Identify which cell holds the provided text, then report its [X, Y] central coordinate. 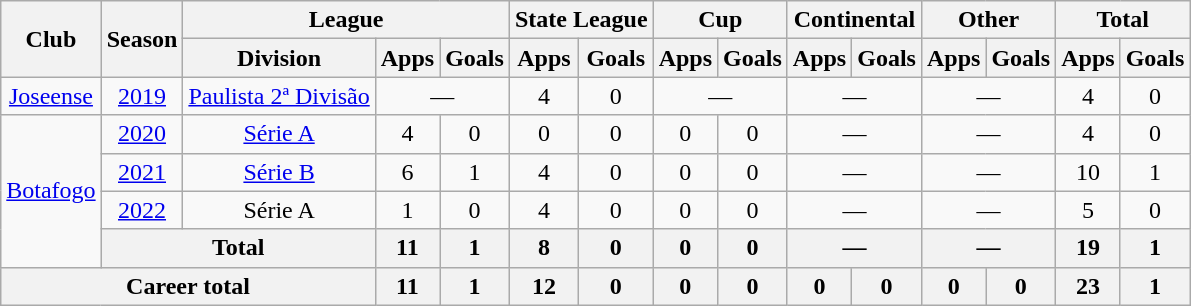
12 [544, 286]
Série B [279, 172]
10 [1088, 172]
2019 [142, 96]
5 [1088, 210]
23 [1088, 286]
State League [581, 20]
2021 [142, 172]
2022 [142, 210]
Other [988, 20]
8 [544, 248]
Continental [854, 20]
2020 [142, 134]
Career total [188, 286]
League [346, 20]
Joseense [51, 96]
Cup [720, 20]
6 [407, 172]
Paulista 2ª Divisão [279, 96]
19 [1088, 248]
Club [51, 39]
Season [142, 39]
Botafogo [51, 191]
Division [279, 58]
